Return the (x, y) coordinate for the center point of the cell that contains the specified text.  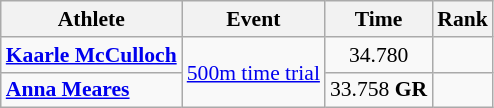
Anna Meares (92, 90)
Time (378, 19)
Athlete (92, 19)
Event (254, 19)
33.758 GR (378, 90)
500m time trial (254, 72)
Kaarle McCulloch (92, 55)
Rank (462, 19)
34.780 (378, 55)
